Identify which cell holds the provided text, then report its (X, Y) central coordinate. 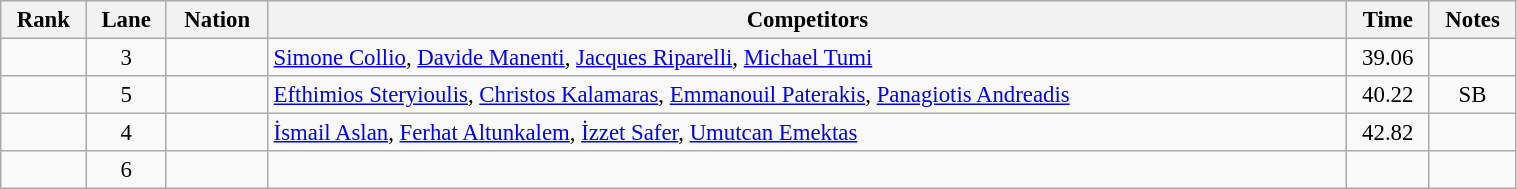
Nation (217, 20)
5 (126, 95)
Rank (44, 20)
SB (1472, 95)
Time (1388, 20)
4 (126, 133)
İsmail Aslan, Ferhat Altunkalem, İzzet Safer, Umutcan Emektas (807, 133)
Simone Collio, Davide Manenti, Jacques Riparelli, Michael Tumi (807, 58)
42.82 (1388, 133)
Lane (126, 20)
3 (126, 58)
6 (126, 170)
39.06 (1388, 58)
Competitors (807, 20)
Notes (1472, 20)
40.22 (1388, 95)
Efthimios Steryioulis, Christos Kalamaras, Emmanouil Paterakis, Panagiotis Andreadis (807, 95)
